Search for the cell housing the specified text and yield its [x, y] center coordinate. 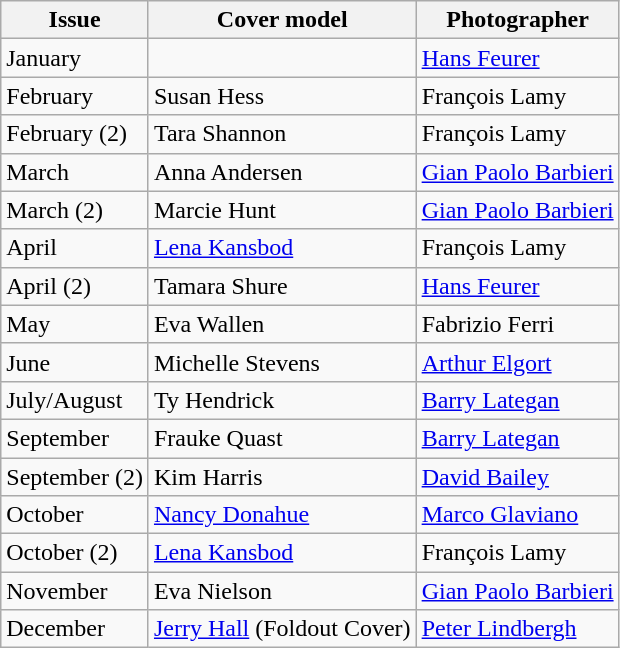
September (2) [75, 477]
October [75, 515]
Anna Andersen [282, 172]
December [75, 629]
Peter Lindbergh [518, 629]
Frauke Quast [282, 438]
Susan Hess [282, 96]
Tamara Shure [282, 286]
Nancy Donahue [282, 515]
Fabrizio Ferri [518, 324]
Marco Glaviano [518, 515]
Marcie Hunt [282, 210]
July/August [75, 400]
Tara Shannon [282, 134]
Michelle Stevens [282, 362]
Kim Harris [282, 477]
Photographer [518, 20]
October (2) [75, 553]
Arthur Elgort [518, 362]
June [75, 362]
Cover model [282, 20]
Eva Wallen [282, 324]
David Bailey [518, 477]
May [75, 324]
January [75, 58]
November [75, 591]
March (2) [75, 210]
February (2) [75, 134]
Issue [75, 20]
April [75, 248]
February [75, 96]
Eva Nielson [282, 591]
March [75, 172]
September [75, 438]
Ty Hendrick [282, 400]
April (2) [75, 286]
Jerry Hall (Foldout Cover) [282, 629]
